Scan for the cell matching the given text and deliver its [X, Y] coordinate at center. 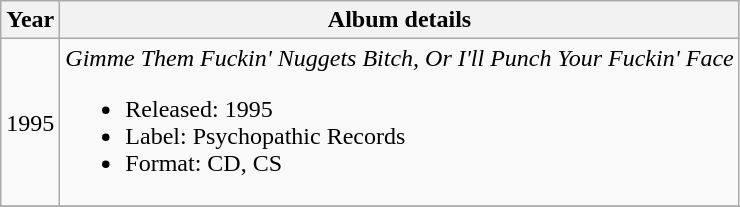
1995 [30, 122]
Album details [400, 20]
Gimme Them Fuckin' Nuggets Bitch, Or I'll Punch Your Fuckin' FaceReleased: 1995Label: Psychopathic RecordsFormat: CD, CS [400, 122]
Year [30, 20]
